Provide the [X, Y] coordinate of the cell's center where the given text is located.  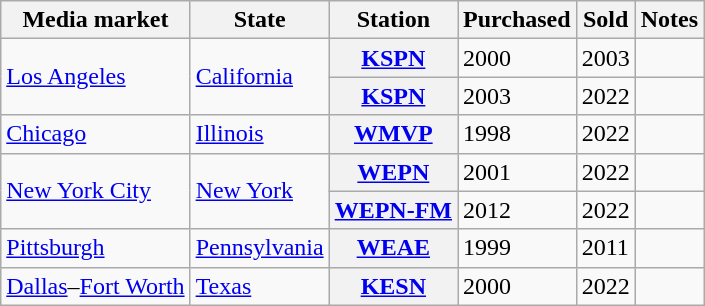
1998 [518, 134]
1999 [518, 248]
New York City [96, 191]
Notes [669, 20]
Media market [96, 20]
2012 [518, 210]
WEAE [393, 248]
New York [260, 191]
Purchased [518, 20]
Dallas–Fort Worth [96, 286]
2001 [518, 172]
WEPN-FM [393, 210]
WEPN [393, 172]
State [260, 20]
Pittsburgh [96, 248]
Station [393, 20]
2011 [606, 248]
Illinois [260, 134]
KESN [393, 286]
Los Angeles [96, 77]
WMVP [393, 134]
Sold [606, 20]
Pennsylvania [260, 248]
Chicago [96, 134]
California [260, 77]
Texas [260, 286]
